Scan for the cell matching the given text and deliver its [x, y] coordinate at center. 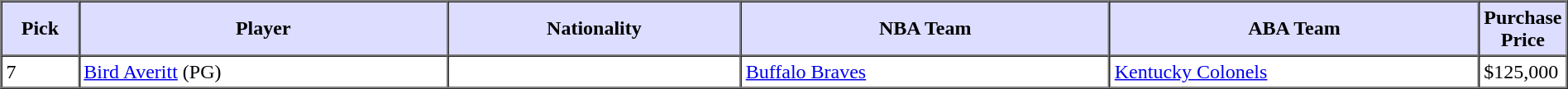
Bird Averitt (PG) [263, 73]
Kentucky Colonels [1295, 73]
Buffalo Braves [925, 73]
$125,000 [1523, 73]
7 [41, 73]
Player [263, 29]
NBA Team [925, 29]
Nationality [594, 29]
Pick [41, 29]
ABA Team [1295, 29]
Purchase Price [1523, 29]
